Search for the cell housing the specified text and yield its (X, Y) center coordinate. 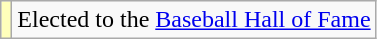
Elected to the Baseball Hall of Fame (194, 20)
